Find where the given text appears and provide that cell's center as (X, Y) coordinate. 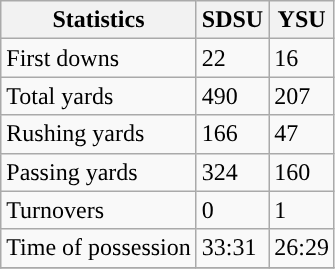
SDSU (232, 20)
47 (302, 134)
Total yards (99, 96)
0 (232, 210)
1 (302, 210)
160 (302, 172)
166 (232, 134)
Statistics (99, 20)
16 (302, 58)
33:31 (232, 248)
26:29 (302, 248)
207 (302, 96)
490 (232, 96)
Rushing yards (99, 134)
Turnovers (99, 210)
YSU (302, 20)
Time of possession (99, 248)
Passing yards (99, 172)
22 (232, 58)
324 (232, 172)
First downs (99, 58)
